Extract the [x, y] coordinate from the center of the cell holding the provided text.  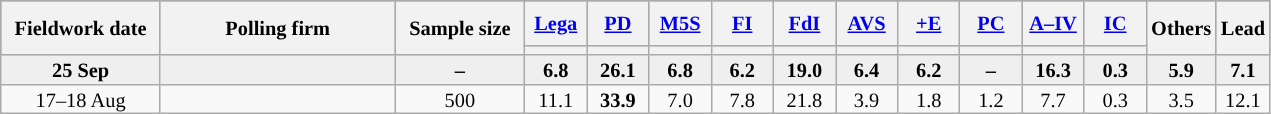
7.7 [1053, 98]
26.1 [618, 70]
7.8 [742, 98]
7.0 [680, 98]
FI [742, 22]
Fieldwork date [81, 28]
FdI [804, 22]
3.9 [867, 98]
11.1 [556, 98]
25 Sep [81, 70]
6.4 [867, 70]
500 [460, 98]
3.5 [1181, 98]
PC [991, 22]
Sample size [460, 28]
IC [1115, 22]
33.9 [618, 98]
21.8 [804, 98]
+E [929, 22]
19.0 [804, 70]
17–18 Aug [81, 98]
Polling firm [278, 28]
Lega [556, 22]
A–IV [1053, 22]
16.3 [1053, 70]
AVS [867, 22]
5.9 [1181, 70]
1.2 [991, 98]
1.8 [929, 98]
12.1 [1243, 98]
7.1 [1243, 70]
M5S [680, 22]
PD [618, 22]
Others [1181, 28]
Lead [1243, 28]
